Return (X, Y) of the center of cell containing provided text 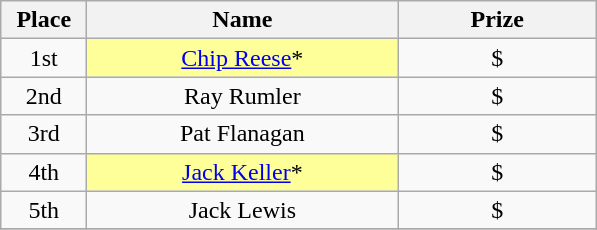
Chip Reese* (242, 58)
4th (44, 172)
3rd (44, 134)
5th (44, 210)
Ray Rumler (242, 96)
Name (242, 20)
Pat Flanagan (242, 134)
Jack Keller* (242, 172)
Prize (498, 20)
1st (44, 58)
2nd (44, 96)
Jack Lewis (242, 210)
Place (44, 20)
